For the text-containing cell, return its midpoint in [x, y] coordinate format. 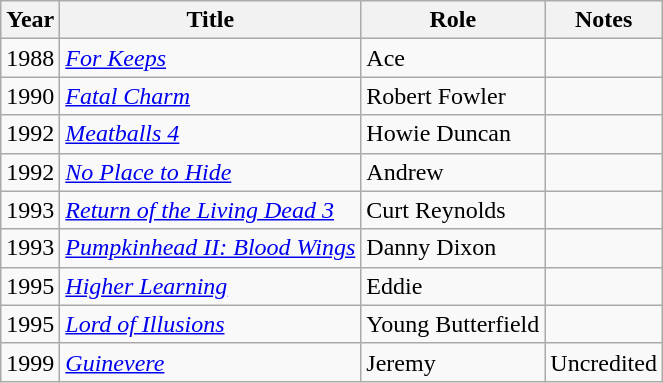
Role [453, 20]
For Keeps [210, 58]
Pumpkinhead II: Blood Wings [210, 248]
1990 [30, 96]
Return of the Living Dead 3 [210, 210]
Robert Fowler [453, 96]
Meatballs 4 [210, 134]
Jeremy [453, 362]
1988 [30, 58]
Title [210, 20]
1999 [30, 362]
Ace [453, 58]
Eddie [453, 286]
Lord of Illusions [210, 324]
Fatal Charm [210, 96]
Curt Reynolds [453, 210]
Guinevere [210, 362]
Howie Duncan [453, 134]
Danny Dixon [453, 248]
Year [30, 20]
Uncredited [604, 362]
No Place to Hide [210, 172]
Young Butterfield [453, 324]
Notes [604, 20]
Andrew [453, 172]
Higher Learning [210, 286]
